Find where the given text appears and provide that cell's center as [X, Y] coordinate. 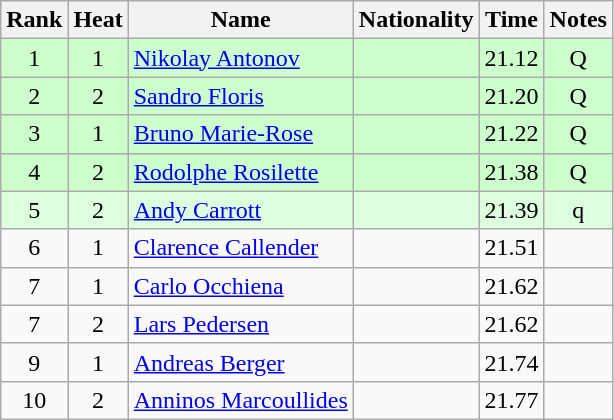
Notes [578, 20]
Sandro Floris [240, 96]
Time [512, 20]
6 [34, 248]
Andreas Berger [240, 362]
21.39 [512, 210]
Andy Carrott [240, 210]
Bruno Marie-Rose [240, 134]
Name [240, 20]
10 [34, 400]
Anninos Marcoullides [240, 400]
q [578, 210]
21.38 [512, 172]
Nationality [416, 20]
Clarence Callender [240, 248]
21.22 [512, 134]
Rodolphe Rosilette [240, 172]
9 [34, 362]
4 [34, 172]
Lars Pedersen [240, 324]
Heat [98, 20]
21.20 [512, 96]
Rank [34, 20]
Nikolay Antonov [240, 58]
Carlo Occhiena [240, 286]
21.12 [512, 58]
5 [34, 210]
21.74 [512, 362]
21.77 [512, 400]
3 [34, 134]
21.51 [512, 248]
